Scan for the cell matching the given text and deliver its (X, Y) coordinate at center. 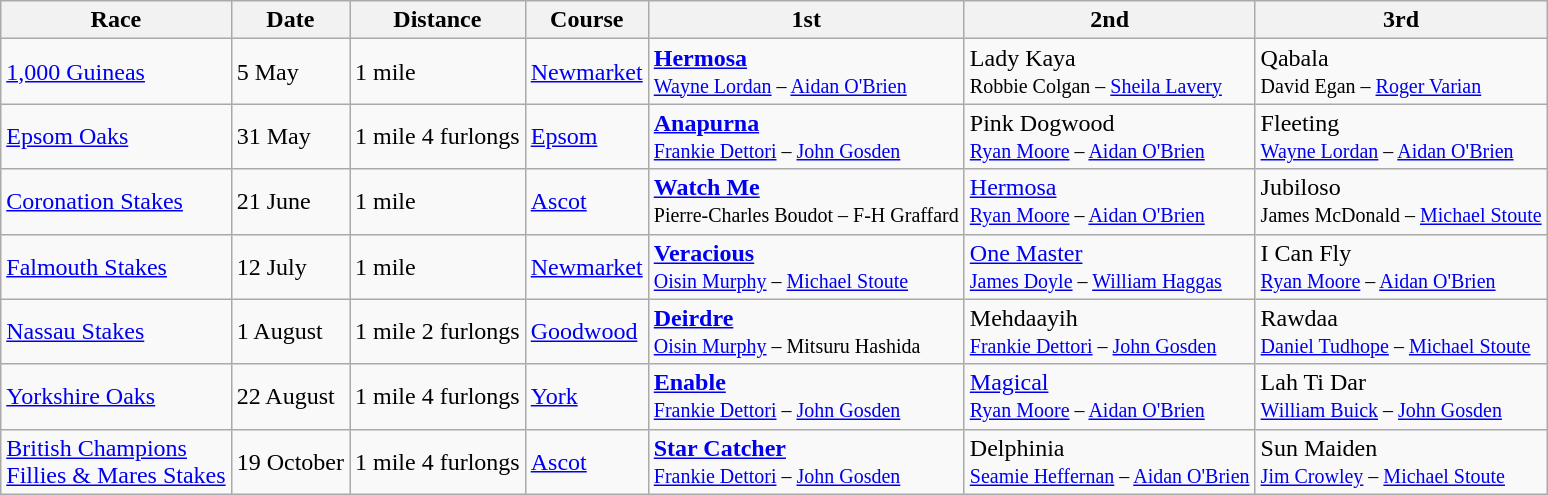
Epsom (586, 136)
MagicalRyan Moore – Aidan O'Brien (1110, 396)
21 June (290, 202)
Falmouth Stakes (116, 266)
31 May (290, 136)
Sun MaidenJim Crowley – Michael Stoute (1401, 462)
Lady KayaRobbie Colgan – Sheila Lavery (1110, 72)
Nassau Stakes (116, 332)
Epsom Oaks (116, 136)
Star CatcherFrankie Dettori – John Gosden (806, 462)
Lah Ti DarWilliam Buick – John Gosden (1401, 396)
Goodwood (586, 332)
5 May (290, 72)
1 mile 2 furlongs (438, 332)
EnableFrankie Dettori – John Gosden (806, 396)
British ChampionsFillies & Mares Stakes (116, 462)
2nd (1110, 20)
JubilosoJames McDonald – Michael Stoute (1401, 202)
FleetingWayne Lordan – Aidan O'Brien (1401, 136)
DeirdreOisin Murphy – Mitsuru Hashida (806, 332)
One MasterJames Doyle – William Haggas (1110, 266)
HermosaWayne Lordan – Aidan O'Brien (806, 72)
AnapurnaFrankie Dettori – John Gosden (806, 136)
Date (290, 20)
Course (586, 20)
DelphiniaSeamie Heffernan – Aidan O'Brien (1110, 462)
Distance (438, 20)
12 July (290, 266)
22 August (290, 396)
I Can FlyRyan Moore – Aidan O'Brien (1401, 266)
Coronation Stakes (116, 202)
HermosaRyan Moore – Aidan O'Brien (1110, 202)
3rd (1401, 20)
RawdaaDaniel Tudhope – Michael Stoute (1401, 332)
1 August (290, 332)
Race (116, 20)
1st (806, 20)
Pink DogwoodRyan Moore – Aidan O'Brien (1110, 136)
VeraciousOisin Murphy – Michael Stoute (806, 266)
Yorkshire Oaks (116, 396)
MehdaayihFrankie Dettori – John Gosden (1110, 332)
QabalaDavid Egan – Roger Varian (1401, 72)
Watch MePierre-Charles Boudot – F-H Graffard (806, 202)
York (586, 396)
19 October (290, 462)
1,000 Guineas (116, 72)
